Capture the cell that displays the provided text and extract its (X, Y) central coordinate. 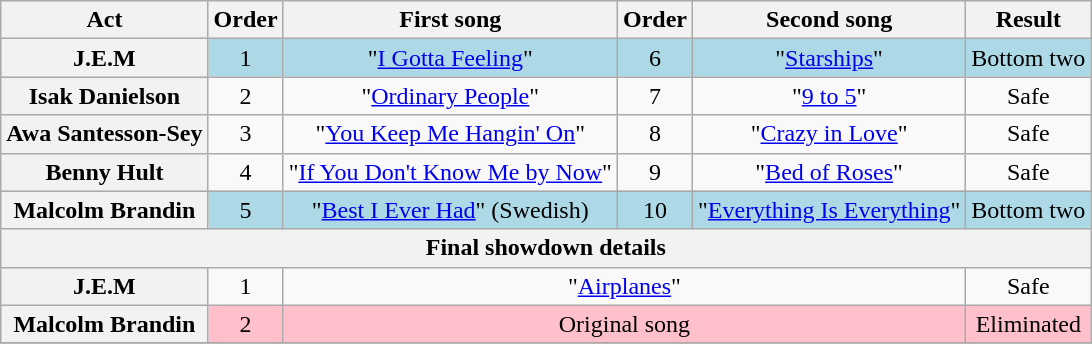
"9 to 5" (828, 96)
Eliminated (1028, 324)
"If You Don't Know Me by Now" (450, 172)
8 (654, 134)
"Ordinary People" (450, 96)
3 (246, 134)
"Airplanes" (624, 286)
10 (654, 210)
"Bed of Roses" (828, 172)
Second song (828, 20)
4 (246, 172)
"Starships" (828, 58)
"Everything Is Everything" (828, 210)
"Crazy in Love" (828, 134)
Benny Hult (104, 172)
Original song (624, 324)
"I Gotta Feeling" (450, 58)
Act (104, 20)
"Best I Ever Had" (Swedish) (450, 210)
First song (450, 20)
9 (654, 172)
5 (246, 210)
Result (1028, 20)
"You Keep Me Hangin' On" (450, 134)
Isak Danielson (104, 96)
7 (654, 96)
6 (654, 58)
Final showdown details (546, 248)
Awa Santesson-Sey (104, 134)
